Return the [X, Y] coordinate for the center point of the cell that contains the specified text.  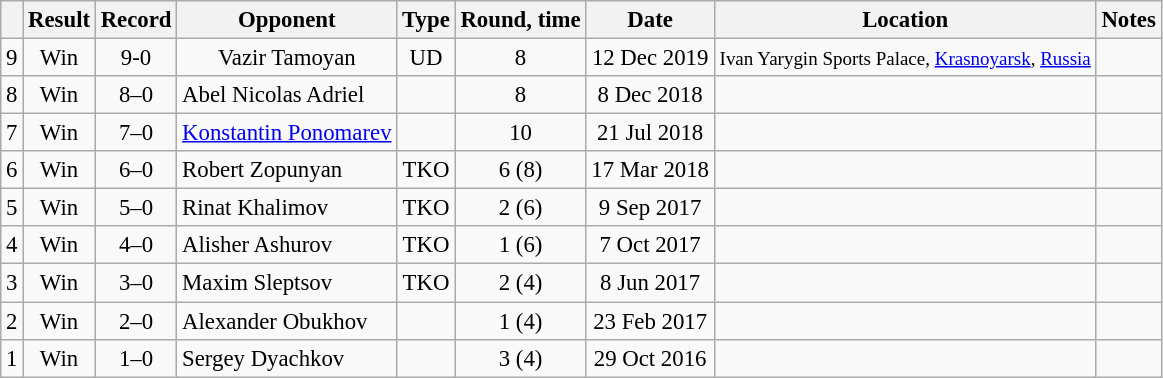
UD [426, 58]
Abel Nicolas Adriel [287, 95]
Alisher Ashurov [287, 245]
29 Oct 2016 [650, 358]
3 (4) [520, 358]
Location [905, 20]
6 [12, 170]
17 Mar 2018 [650, 170]
9 [12, 58]
Robert Zopunyan [287, 170]
3–0 [136, 283]
6–0 [136, 170]
Alexander Obukhov [287, 321]
Round, time [520, 20]
6 (8) [520, 170]
Result [60, 20]
23 Feb 2017 [650, 321]
21 Jul 2018 [650, 133]
2–0 [136, 321]
2 [12, 321]
2 (4) [520, 283]
Ivan Yarygin Sports Palace, Krasnoyarsk, Russia [905, 58]
1 [12, 358]
7 Oct 2017 [650, 245]
5–0 [136, 208]
Konstantin Ponomarev [287, 133]
8–0 [136, 95]
Vazir Tamoyan [287, 58]
8 Jun 2017 [650, 283]
9-0 [136, 58]
Type [426, 20]
1 (6) [520, 245]
4 [12, 245]
2 (6) [520, 208]
12 Dec 2019 [650, 58]
Opponent [287, 20]
5 [12, 208]
Sergey Dyachkov [287, 358]
Notes [1128, 20]
Rinat Khalimov [287, 208]
Date [650, 20]
4–0 [136, 245]
Maxim Sleptsov [287, 283]
7–0 [136, 133]
7 [12, 133]
3 [12, 283]
1–0 [136, 358]
Record [136, 20]
10 [520, 133]
1 (4) [520, 321]
8 Dec 2018 [650, 95]
9 Sep 2017 [650, 208]
